From the cell containing the given text, extract its center point as (X, Y) coordinate. 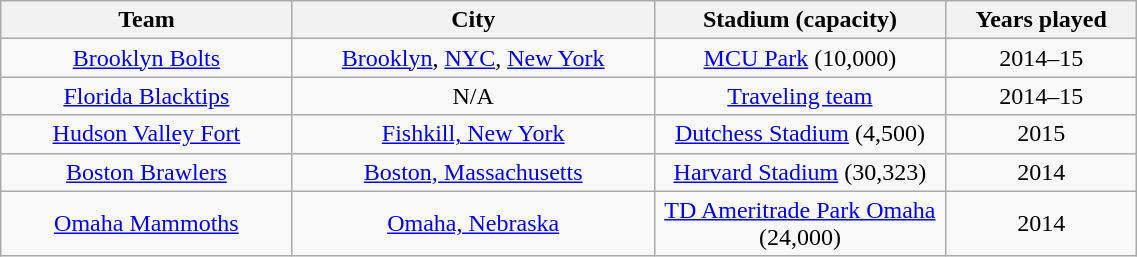
Brooklyn Bolts (146, 58)
Omaha, Nebraska (473, 224)
Omaha Mammoths (146, 224)
Team (146, 20)
MCU Park (10,000) (800, 58)
Boston Brawlers (146, 172)
City (473, 20)
Fishkill, New York (473, 134)
2015 (1040, 134)
Boston, Massachusetts (473, 172)
Brooklyn, NYC, New York (473, 58)
N/A (473, 96)
TD Ameritrade Park Omaha (24,000) (800, 224)
Florida Blacktips (146, 96)
Stadium (capacity) (800, 20)
Dutchess Stadium (4,500) (800, 134)
Years played (1040, 20)
Hudson Valley Fort (146, 134)
Harvard Stadium (30,323) (800, 172)
Traveling team (800, 96)
